Output the [X, Y] coordinate of the center of the cell containing the given text.  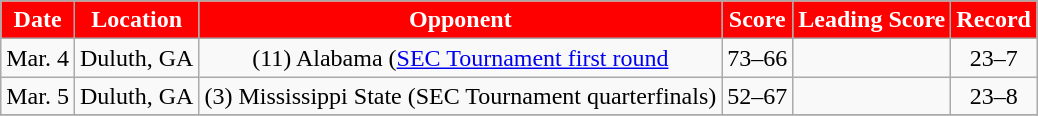
Opponent [460, 20]
Leading Score [872, 20]
23–8 [994, 96]
Date [38, 20]
23–7 [994, 58]
52–67 [758, 96]
(11) Alabama (SEC Tournament first round [460, 58]
Score [758, 20]
Record [994, 20]
(3) Mississippi State (SEC Tournament quarterfinals) [460, 96]
Mar. 5 [38, 96]
Location [136, 20]
73–66 [758, 58]
Mar. 4 [38, 58]
